Return the (X, Y) coordinate for the center point of the cell that contains the specified text.  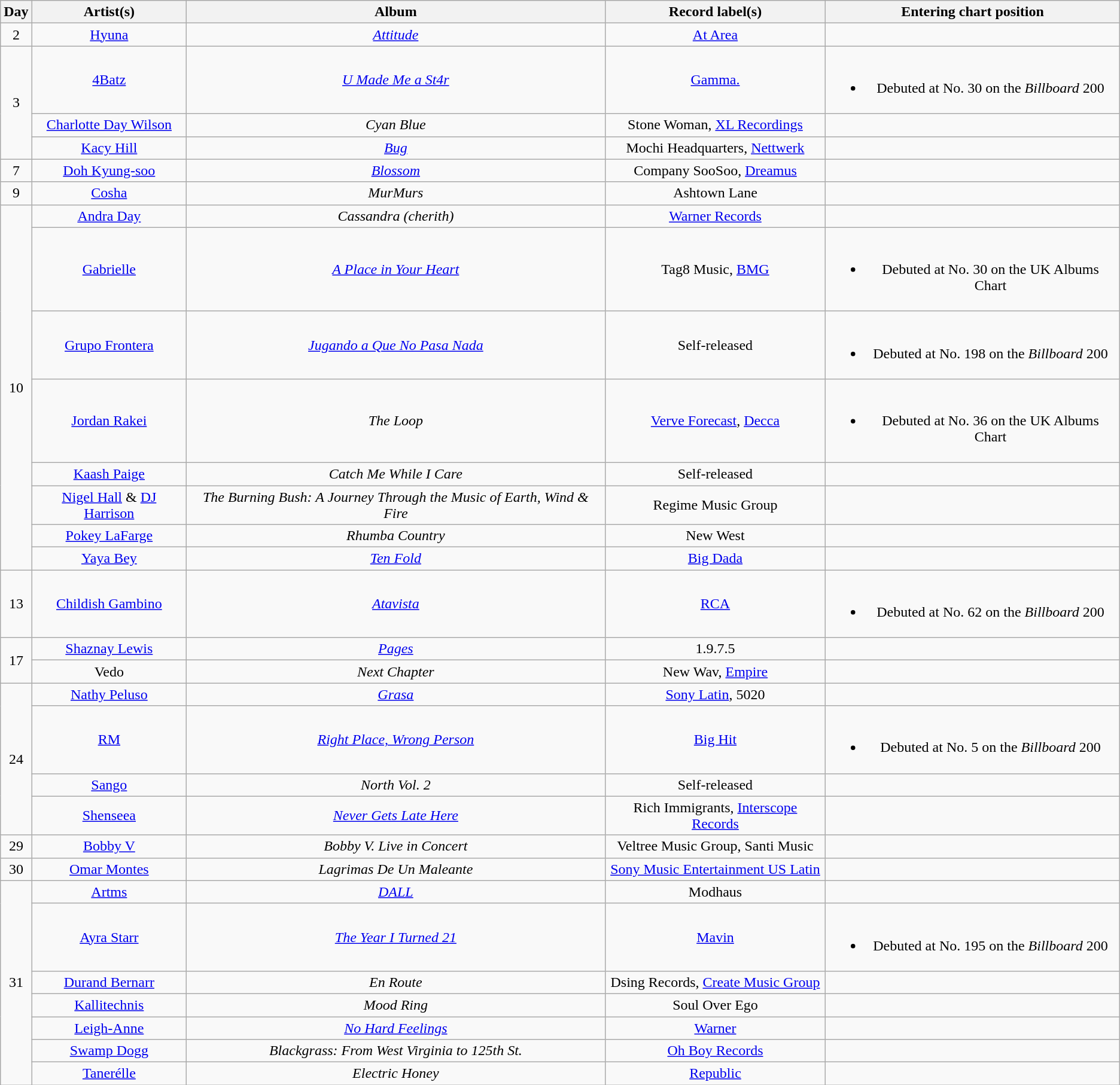
Vedo (109, 672)
Catch Me While I Care (396, 474)
Lagrimas De Un Maleante (396, 869)
The Loop (396, 420)
The Year I Turned 21 (396, 937)
Blackgrass: From West Virginia to 125th St. (396, 1051)
Gamma. (716, 80)
RM (109, 739)
Jordan Rakei (109, 420)
Kacy Hill (109, 148)
RCA (716, 604)
New Wav, Empire (716, 672)
29 (16, 846)
Andra Day (109, 216)
Day (16, 12)
Debuted at No. 30 on the Billboard 200 (973, 80)
Debuted at No. 198 on the Billboard 200 (973, 345)
9 (16, 193)
1.9.7.5 (716, 649)
Charlotte Day Wilson (109, 125)
Attitude (396, 35)
North Vol. 2 (396, 785)
U Made Me a St4r (396, 80)
Cassandra (cherith) (396, 216)
Hyuna (109, 35)
31 (16, 982)
Mochi Headquarters, Nettwerk (716, 148)
Record label(s) (716, 12)
Warner Records (716, 216)
Mood Ring (396, 1005)
Republic (716, 1074)
Right Place, Wrong Person (396, 739)
10 (16, 387)
Omar Montes (109, 869)
Debuted at No. 195 on the Billboard 200 (973, 937)
Bobby V (109, 846)
Soul Over Ego (716, 1005)
Mavin (716, 937)
17 (16, 660)
Ten Fold (396, 559)
Tanerélle (109, 1074)
Shenseea (109, 816)
No Hard Feelings (396, 1028)
At Area (716, 35)
Big Hit (716, 739)
Rich Immigrants, Interscope Records (716, 816)
Pokey LaFarge (109, 536)
13 (16, 604)
En Route (396, 982)
Gabrielle (109, 269)
Artms (109, 892)
Jugando a Que No Pasa Nada (396, 345)
Bobby V. Live in Concert (396, 846)
Kallitechnis (109, 1005)
Yaya Bey (109, 559)
Company SooSoo, Dreamus (716, 170)
Sony Latin, 5020 (716, 694)
3 (16, 103)
Swamp Dogg (109, 1051)
Veltree Music Group, Santi Music (716, 846)
Debuted at No. 5 on the Billboard 200 (973, 739)
Blossom (396, 170)
Next Chapter (396, 672)
Debuted at No. 36 on the UK Albums Chart (973, 420)
Modhaus (716, 892)
Debuted at No. 62 on the Billboard 200 (973, 604)
Cyan Blue (396, 125)
Ashtown Lane (716, 193)
The Burning Bush: A Journey Through the Music of Earth, Wind & Fire (396, 505)
Shaznay Lewis (109, 649)
Verve Forecast, Decca (716, 420)
Atavista (396, 604)
Dsing Records, Create Music Group (716, 982)
Big Dada (716, 559)
Leigh-Anne (109, 1028)
Rhumba Country (396, 536)
7 (16, 170)
Cosha (109, 193)
24 (16, 759)
Doh Kyung-soo (109, 170)
30 (16, 869)
Entering chart position (973, 12)
Stone Woman, XL Recordings (716, 125)
MurMurs (396, 193)
Sango (109, 785)
Grupo Frontera (109, 345)
Oh Boy Records (716, 1051)
Nigel Hall & DJ Harrison (109, 505)
Electric Honey (396, 1074)
Album (396, 12)
DALL (396, 892)
A Place in Your Heart (396, 269)
Tag8 Music, BMG (716, 269)
Ayra Starr (109, 937)
Bug (396, 148)
Childish Gambino (109, 604)
Grasa (396, 694)
2 (16, 35)
Never Gets Late Here (396, 816)
New West (716, 536)
Nathy Peluso (109, 694)
Warner (716, 1028)
Regime Music Group (716, 505)
4Batz (109, 80)
Debuted at No. 30 on the UK Albums Chart (973, 269)
Durand Bernarr (109, 982)
Sony Music Entertainment US Latin (716, 869)
Pages (396, 649)
Kaash Paige (109, 474)
Artist(s) (109, 12)
